Provide the [X, Y] coordinate of the cell's center where the given text is located.  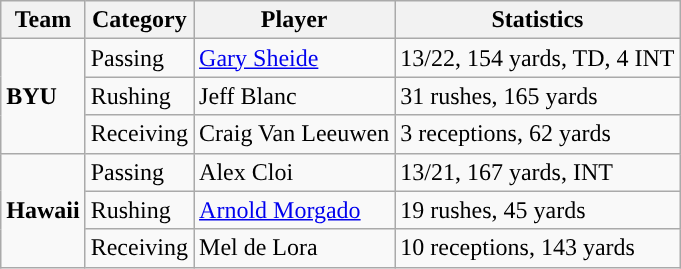
Player [294, 20]
Statistics [538, 20]
Craig Van Leeuwen [294, 134]
Category [139, 20]
13/22, 154 yards, TD, 4 INT [538, 58]
Hawaii [43, 210]
Arnold Morgado [294, 210]
BYU [43, 96]
3 receptions, 62 yards [538, 134]
Jeff Blanc [294, 96]
19 rushes, 45 yards [538, 210]
Gary Sheide [294, 58]
13/21, 167 yards, INT [538, 172]
Team [43, 20]
Mel de Lora [294, 248]
31 rushes, 165 yards [538, 96]
Alex Cloi [294, 172]
10 receptions, 143 yards [538, 248]
